Identify which cell holds the provided text, then report its (X, Y) central coordinate. 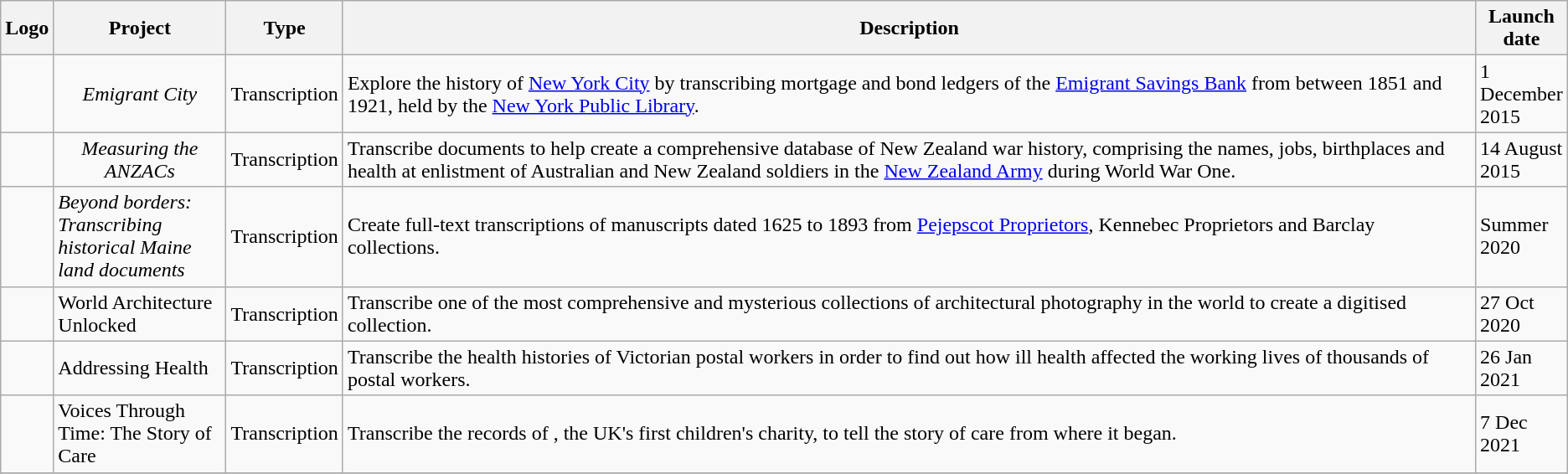
Voices Through Time: The Story of Care (140, 434)
Summer 2020 (1522, 236)
7 Dec 2021 (1522, 434)
Launch date (1522, 28)
Type (285, 28)
Emigrant City (140, 94)
Transcribe one of the most comprehensive and mysterious collections of architectural photography in the world to create a digitised collection. (909, 313)
Measuring the ANZACs (140, 159)
Beyond borders: Transcribing historical Maine land documents (140, 236)
1 December 2015 (1522, 94)
27 Oct 2020 (1522, 313)
26 Jan 2021 (1522, 368)
Transcribe the records of , the UK's first children's charity, to tell the story of care from where it began. (909, 434)
Description (909, 28)
World Architecture Unlocked (140, 313)
Project (140, 28)
Logo (27, 28)
Create full-text transcriptions of manuscripts dated 1625 to 1893 from Pejepscot Proprietors, Kennebec Proprietors and Barclay collections. (909, 236)
Addressing Health (140, 368)
14 August 2015 (1522, 159)
